Determine the (x, y) coordinate at the center of the cell enclosing the given text.  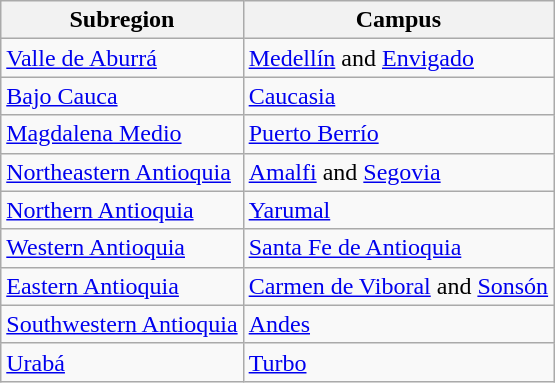
Andes (398, 324)
Valle de Aburrá (122, 58)
Turbo (398, 362)
Eastern Antioquia (122, 286)
Yarumal (398, 210)
Amalfi and Segovia (398, 172)
Santa Fe de Antioquia (398, 248)
Puerto Berrío (398, 134)
Northeastern Antioquia (122, 172)
Bajo Cauca (122, 96)
Carmen de Viboral and Sonsón (398, 286)
Campus (398, 20)
Subregion (122, 20)
Caucasia (398, 96)
Northern Antioquia (122, 210)
Medellín and Envigado (398, 58)
Western Antioquia (122, 248)
Southwestern Antioquia (122, 324)
Magdalena Medio (122, 134)
Urabá (122, 362)
